Identify which cell holds the provided text, then report its (x, y) central coordinate. 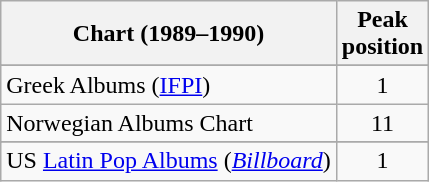
Chart (1989–1990) (169, 34)
Greek Albums (IFPI) (169, 85)
US Latin Pop Albums (Billboard) (169, 161)
Peakposition (382, 34)
Norwegian Albums Chart (169, 123)
11 (382, 123)
